Output the [x, y] coordinate of the center of the cell containing the given text.  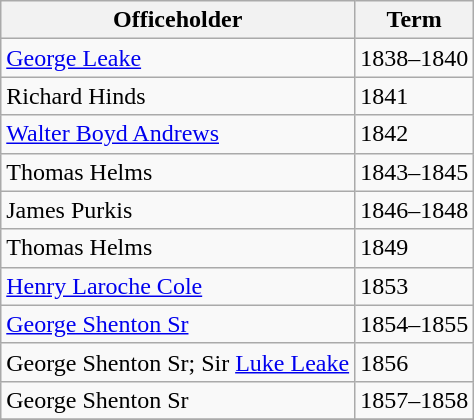
James Purkis [178, 210]
1846–1848 [414, 210]
1854–1855 [414, 324]
1856 [414, 362]
1857–1858 [414, 400]
George Shenton Sr; Sir Luke Leake [178, 362]
1842 [414, 134]
1843–1845 [414, 172]
Walter Boyd Andrews [178, 134]
1849 [414, 248]
Richard Hinds [178, 96]
1838–1840 [414, 58]
Henry Laroche Cole [178, 286]
Officeholder [178, 20]
1853 [414, 286]
George Leake [178, 58]
Term [414, 20]
1841 [414, 96]
